Search for the cell housing the specified text and yield its (X, Y) center coordinate. 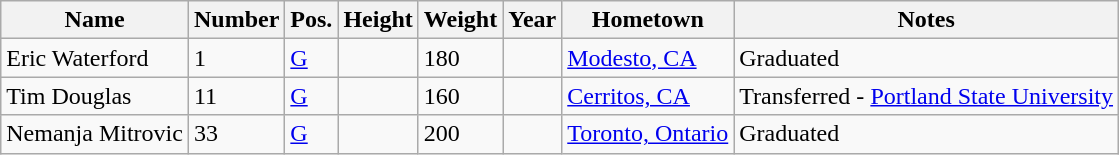
Tim Douglas (95, 96)
33 (236, 134)
Pos. (312, 20)
180 (460, 58)
Year (532, 20)
Weight (460, 20)
Height (378, 20)
Cerritos, CA (648, 96)
11 (236, 96)
200 (460, 134)
Nemanja Mitrovic (95, 134)
Eric Waterford (95, 58)
Transferred - Portland State University (926, 96)
Notes (926, 20)
Name (95, 20)
160 (460, 96)
Number (236, 20)
1 (236, 58)
Hometown (648, 20)
Modesto, CA (648, 58)
Toronto, Ontario (648, 134)
